Return the (X, Y) coordinate for the center point of the cell that contains the specified text.  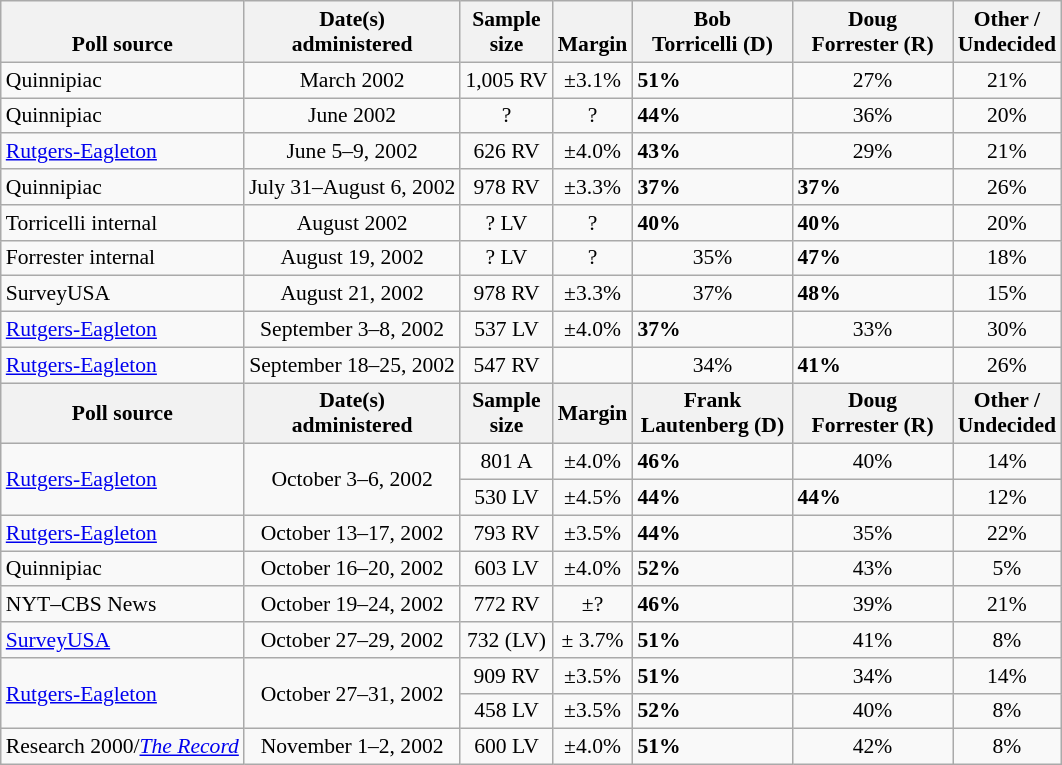
29% (872, 152)
48% (872, 294)
626 RV (506, 152)
772 RV (506, 605)
August 19, 2002 (352, 258)
30% (1007, 330)
42% (872, 747)
October 19–24, 2002 (352, 605)
August 21, 2002 (352, 294)
5% (1007, 569)
12% (1007, 498)
June 5–9, 2002 (352, 152)
August 2002 (352, 223)
18% (1007, 258)
33% (872, 330)
±4.5% (593, 498)
March 2002 (352, 80)
October 27–31, 2002 (352, 694)
July 31–August 6, 2002 (352, 187)
October 16–20, 2002 (352, 569)
600 LV (506, 747)
909 RV (506, 676)
36% (872, 116)
Torricelli internal (122, 223)
Research 2000/The Record (122, 747)
± 3.7% (593, 640)
27% (872, 80)
NYT–CBS News (122, 605)
October 27–29, 2002 (352, 640)
603 LV (506, 569)
793 RV (506, 533)
November 1–2, 2002 (352, 747)
547 RV (506, 365)
BobTorricelli (D) (712, 32)
537 LV (506, 330)
October 3–6, 2002 (352, 480)
39% (872, 605)
15% (1007, 294)
September 3–8, 2002 (352, 330)
June 2002 (352, 116)
±3.1% (593, 80)
22% (1007, 533)
Forrester internal (122, 258)
530 LV (506, 498)
458 LV (506, 711)
FrankLautenberg (D) (712, 414)
October 13–17, 2002 (352, 533)
47% (872, 258)
732 (LV) (506, 640)
±? (593, 605)
September 18–25, 2002 (352, 365)
801 A (506, 462)
1,005 RV (506, 80)
